Search for the cell housing the specified text and yield its [X, Y] center coordinate. 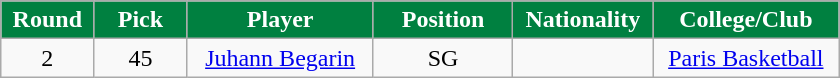
College/Club [746, 20]
SG [443, 58]
Position [443, 20]
Pick [140, 20]
Nationality [583, 20]
Juhann Begarin [280, 58]
Paris Basketball [746, 58]
Player [280, 20]
2 [48, 58]
Round [48, 20]
45 [140, 58]
